Extract the [X, Y] coordinate from the center of the cell holding the provided text.  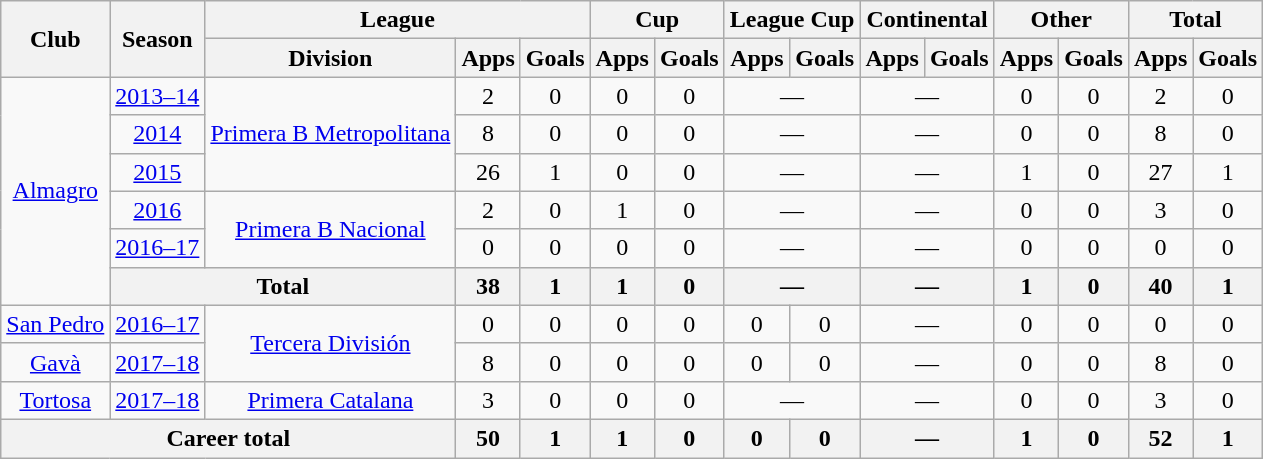
27 [1160, 172]
San Pedro [56, 324]
League Cup [792, 20]
Gavà [56, 362]
40 [1160, 286]
Career total [228, 438]
Club [56, 39]
League [398, 20]
Tercera División [330, 343]
Primera Catalana [330, 400]
50 [488, 438]
Primera B Nacional [330, 229]
Almagro [56, 191]
52 [1160, 438]
Continental [927, 20]
2015 [158, 172]
Season [158, 39]
Primera B Metropolitana [330, 134]
2013–14 [158, 96]
Other [1061, 20]
2016 [158, 210]
26 [488, 172]
38 [488, 286]
Division [330, 58]
Cup [657, 20]
2014 [158, 134]
Tortosa [56, 400]
